Pinpoint the cell where the given text exists, returning its (X, Y) midpoint coordinate. 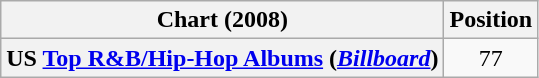
US Top R&B/Hip-Hop Albums (Billboard) (222, 58)
Chart (2008) (222, 20)
Position (491, 20)
77 (491, 58)
